From the cell containing the given text, extract its center point as (x, y) coordinate. 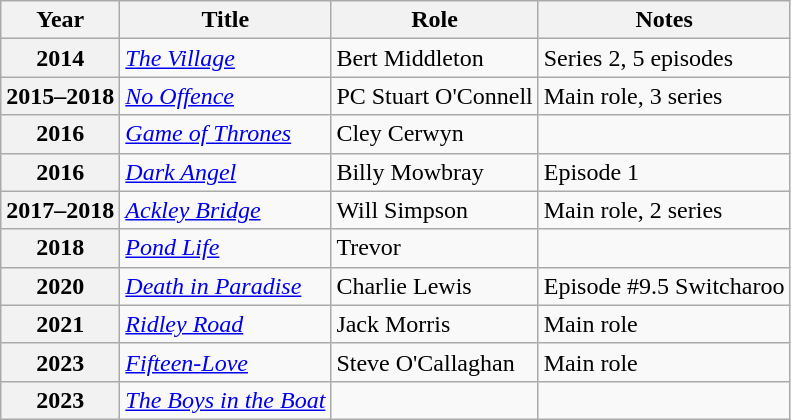
Ridley Road (226, 324)
Bert Middleton (434, 58)
Charlie Lewis (434, 286)
Dark Angel (226, 172)
Death in Paradise (226, 286)
The Village (226, 58)
2017–2018 (60, 210)
2021 (60, 324)
Main role, 3 series (664, 96)
Episode 1 (664, 172)
Title (226, 20)
2018 (60, 248)
PC Stuart O'Connell (434, 96)
Billy Mowbray (434, 172)
Steve O'Callaghan (434, 362)
Main role, 2 series (664, 210)
2015–2018 (60, 96)
Will Simpson (434, 210)
Series 2, 5 episodes (664, 58)
Cley Cerwyn (434, 134)
Pond Life (226, 248)
2014 (60, 58)
Role (434, 20)
Fifteen-Love (226, 362)
Game of Thrones (226, 134)
2020 (60, 286)
The Boys in the Boat (226, 400)
Jack Morris (434, 324)
Trevor (434, 248)
Year (60, 20)
Ackley Bridge (226, 210)
Episode #9.5 Switcharoo (664, 286)
No Offence (226, 96)
Notes (664, 20)
